Identify which cell holds the provided text, then report its [X, Y] central coordinate. 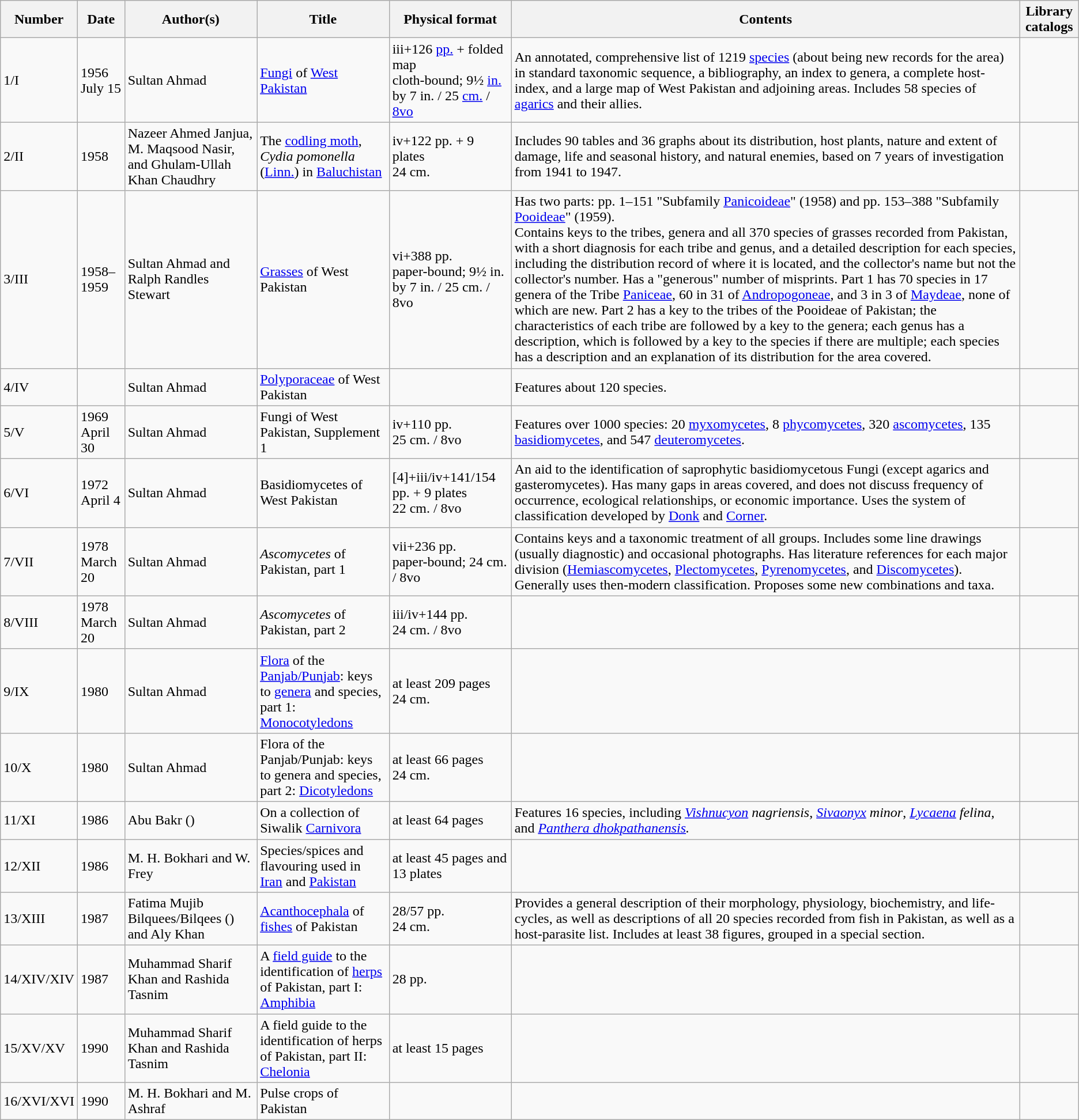
Physical format [450, 20]
1/I [39, 80]
Number [39, 20]
at least 45 pages and 13 plates [450, 865]
12/XII [39, 865]
Features 16 species, including Vishnucyon nagriensis, Sivaonyx minor, Lycaena felina, and Panthera dhokpathanensis. [765, 820]
28 pp. [450, 979]
7/VII [39, 561]
Flora of the Panjab/Punjab: keys to genera and species, part 2: Dicotyledons [323, 767]
Fatima Mujib Bilquees/Bilqees () and Aly Khan [190, 919]
Grasses of West Pakistan [323, 279]
Features over 1000 species: 20 myxomycetes, 8 phycomycetes, 320 ascomycetes, 135 basidiomycetes, and 547 deuteromycetes. [765, 432]
Pulse crops of Pakistan [323, 1102]
iii+126 pp. + folded mapcloth-bound; 9½ in. by 7 in. / 25 cm. / 8vo [450, 80]
Title [323, 20]
4/IV [39, 387]
11/XI [39, 820]
Polyporaceae of West Pakistan [323, 387]
at least 64 pages [450, 820]
Fungi of West Pakistan [323, 80]
iii/iv+144 pp.24 cm. / 8vo [450, 622]
6/VI [39, 493]
The codling moth, Cydia pomonella (Linn.) in Baluchistan [323, 157]
M. H. Bokhari and M. Ashraf [190, 1102]
A field guide to the identification of herps of Pakistan, part II: Chelonia [323, 1049]
Features about 120 species. [765, 387]
Fungi of West Pakistan, Supplement 1 [323, 432]
iv+122 pp. + 9 plates24 cm. [450, 157]
1972 April 4 [101, 493]
Ascomycetes of Pakistan, part 2 [323, 622]
28/57 pp.24 cm. [450, 919]
Ascomycetes of Pakistan, part 1 [323, 561]
9/IX [39, 691]
vii+236 pp.paper-bound; 24 cm. / 8vo [450, 561]
On a collection of Siwalik Carnivora [323, 820]
vi+388 pp.paper-bound; 9½ in. by 7 in. / 25 cm. / 8vo [450, 279]
Nazeer Ahmed Janjua, M. Maqsood Nasir, and Ghulam-Ullah Khan Chaudhry [190, 157]
A field guide to the identification of herps of Pakistan, part I: Amphibia [323, 979]
at least 15 pages [450, 1049]
14/XIV/XIV [39, 979]
Author(s) [190, 20]
16/XVI/XVI [39, 1102]
Sultan Ahmad and Ralph Randles Stewart [190, 279]
Species/spices and flavouring used in Iran and Pakistan [323, 865]
at least 66 pages24 cm. [450, 767]
Basidiomycetes of West Pakistan [323, 493]
5/V [39, 432]
M. H. Bokhari and W. Frey [190, 865]
Library catalogs [1049, 20]
1958–1959 [101, 279]
3/III [39, 279]
Acanthocephala of fishes of Pakistan [323, 919]
2/II [39, 157]
10/X [39, 767]
Contents [765, 20]
1969 April 30 [101, 432]
1958 [101, 157]
15/XV/XV [39, 1049]
Flora of the Panjab/Punjab: keys to genera and species, part 1: Monocotyledons [323, 691]
[4]+iii/iv+141/154 pp. + 9 plates22 cm. / 8vo [450, 493]
Date [101, 20]
iv+110 pp.25 cm. / 8vo [450, 432]
1956 July 15 [101, 80]
at least 209 pages24 cm. [450, 691]
13/XIII [39, 919]
8/VIII [39, 622]
Abu Bakr () [190, 820]
